Output the (x, y) coordinate of the center of the cell containing the given text.  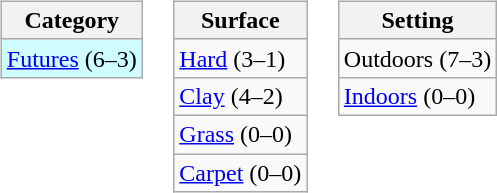
Indoors (0–0) (417, 96)
Category (72, 20)
Outdoors (7–3) (417, 58)
Setting (417, 20)
Futures (6–3) (72, 58)
Surface (240, 20)
Grass (0–0) (240, 134)
Hard (3–1) (240, 58)
Clay (4–2) (240, 96)
Carpet (0–0) (240, 173)
